Detect which cell encompasses the target text, then output its (X, Y) center coordinate. 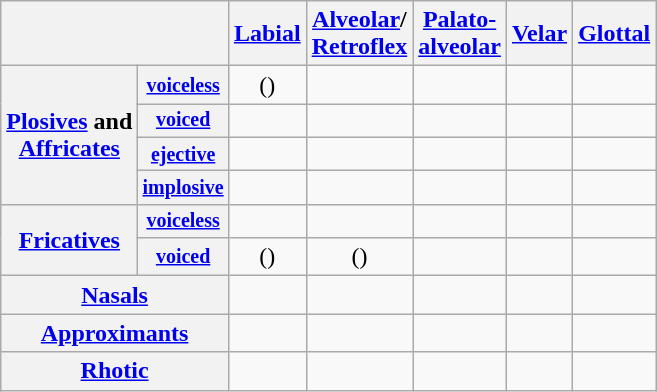
Nasals (115, 295)
implosive (184, 188)
Plosives andAffricates (70, 135)
Palato-alveolar (460, 34)
Alveolar/Retroflex (360, 34)
Velar (539, 34)
Rhotic (115, 371)
Glottal (614, 34)
ejective (184, 154)
Fricatives (70, 240)
Labial (267, 34)
Approximants (115, 333)
